Capture the cell that displays the provided text and extract its (x, y) central coordinate. 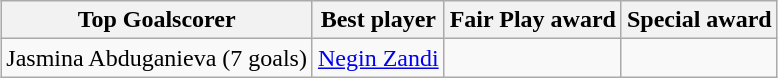
Special award (699, 20)
Best player (378, 20)
Top Goalscorer (157, 20)
Fair Play award (532, 20)
Negin Zandi (378, 58)
Jasmina Abduganieva (7 goals) (157, 58)
